Determine the (x, y) coordinate at the center of the cell enclosing the given text.  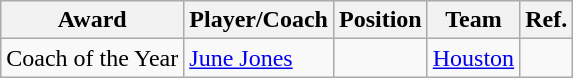
Player/Coach (259, 20)
Position (380, 20)
Ref. (546, 20)
June Jones (259, 58)
Award (92, 20)
Houston (473, 58)
Coach of the Year (92, 58)
Team (473, 20)
